Return the [x, y] coordinate for the center point of the cell that contains the specified text.  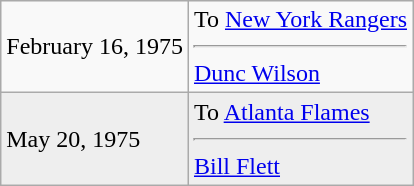
May 20, 1975 [95, 139]
To Atlanta FlamesBill Flett [300, 139]
To New York RangersDunc Wilson [300, 47]
February 16, 1975 [95, 47]
